Return the (x, y) coordinate for the center point of the cell that contains the specified text.  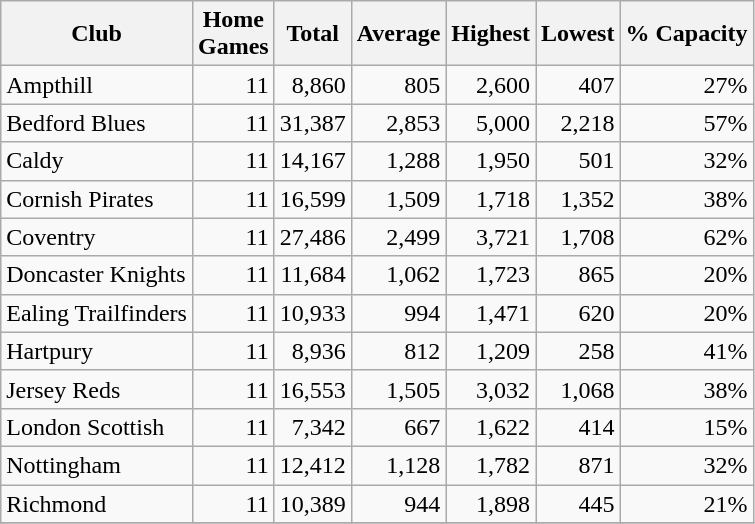
Caldy (97, 161)
620 (578, 313)
865 (578, 275)
27% (686, 85)
1,471 (491, 313)
% Capacity (686, 34)
1,622 (491, 427)
Bedford Blues (97, 123)
27,486 (312, 237)
Ampthill (97, 85)
1,505 (398, 389)
Cornish Pirates (97, 199)
London Scottish (97, 427)
667 (398, 427)
3,032 (491, 389)
Doncaster Knights (97, 275)
14,167 (312, 161)
62% (686, 237)
258 (578, 351)
407 (578, 85)
8,860 (312, 85)
Hartpury (97, 351)
994 (398, 313)
57% (686, 123)
Jersey Reds (97, 389)
1,068 (578, 389)
3,721 (491, 237)
16,553 (312, 389)
Highest (491, 34)
871 (578, 465)
2,218 (578, 123)
1,718 (491, 199)
2,600 (491, 85)
812 (398, 351)
5,000 (491, 123)
10,389 (312, 503)
1,062 (398, 275)
805 (398, 85)
414 (578, 427)
Nottingham (97, 465)
Total (312, 34)
Ealing Trailfinders (97, 313)
21% (686, 503)
501 (578, 161)
Lowest (578, 34)
Richmond (97, 503)
1,898 (491, 503)
1,509 (398, 199)
1,950 (491, 161)
31,387 (312, 123)
10,933 (312, 313)
445 (578, 503)
1,708 (578, 237)
1,209 (491, 351)
HomeGames (233, 34)
Coventry (97, 237)
1,782 (491, 465)
2,499 (398, 237)
2,853 (398, 123)
1,128 (398, 465)
1,723 (491, 275)
12,412 (312, 465)
15% (686, 427)
11,684 (312, 275)
944 (398, 503)
Club (97, 34)
1,288 (398, 161)
Average (398, 34)
16,599 (312, 199)
7,342 (312, 427)
1,352 (578, 199)
8,936 (312, 351)
41% (686, 351)
